From the cell containing the given text, extract its center point as (x, y) coordinate. 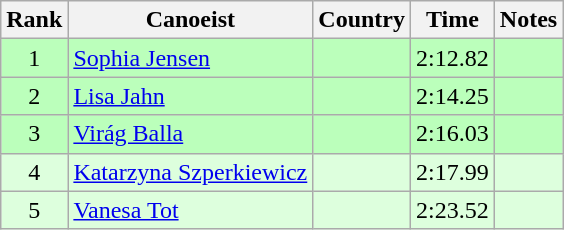
Notes (528, 20)
4 (34, 172)
1 (34, 58)
Canoeist (190, 20)
Sophia Jensen (190, 58)
2 (34, 96)
2:23.52 (453, 210)
Katarzyna Szperkiewicz (190, 172)
Virág Balla (190, 134)
2:12.82 (453, 58)
5 (34, 210)
2:16.03 (453, 134)
Country (362, 20)
2:14.25 (453, 96)
Vanesa Tot (190, 210)
2:17.99 (453, 172)
Time (453, 20)
3 (34, 134)
Lisa Jahn (190, 96)
Rank (34, 20)
